Scan for the cell matching the given text and deliver its (X, Y) coordinate at center. 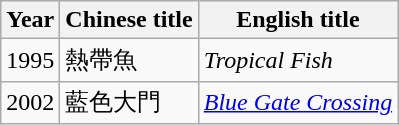
Year (30, 20)
藍色大門 (129, 102)
English title (298, 20)
2002 (30, 102)
Blue Gate Crossing (298, 102)
熱帶魚 (129, 60)
1995 (30, 60)
Tropical Fish (298, 60)
Chinese title (129, 20)
